From the cell containing the given text, extract its center point as (X, Y) coordinate. 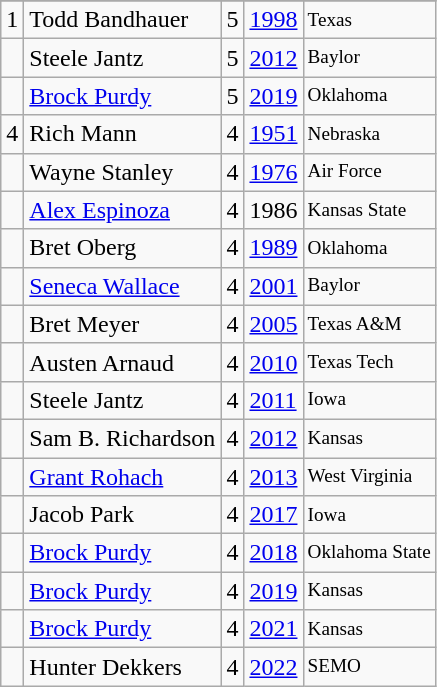
2011 (274, 400)
2017 (274, 515)
Austen Arnaud (122, 362)
2018 (274, 553)
Kansas State (369, 210)
Bret Oberg (122, 248)
2021 (274, 629)
1998 (274, 20)
SEMO (369, 667)
2013 (274, 477)
2005 (274, 324)
1989 (274, 248)
West Virginia (369, 477)
Jacob Park (122, 515)
Air Force (369, 172)
Texas A&M (369, 324)
Todd Bandhauer (122, 20)
Grant Rohach (122, 477)
2010 (274, 362)
1 (12, 20)
1951 (274, 134)
Nebraska (369, 134)
Seneca Wallace (122, 286)
1986 (274, 210)
1976 (274, 172)
Texas Tech (369, 362)
Bret Meyer (122, 324)
2022 (274, 667)
Oklahoma State (369, 553)
2001 (274, 286)
Texas (369, 20)
Rich Mann (122, 134)
Hunter Dekkers (122, 667)
Alex Espinoza (122, 210)
Sam B. Richardson (122, 438)
Wayne Stanley (122, 172)
